Determine the (X, Y) coordinate at the center of the cell enclosing the given text.  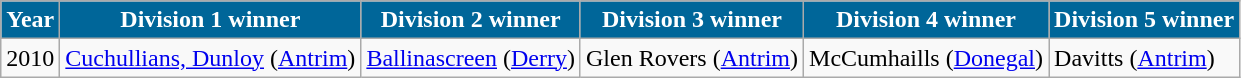
Division 4 winner (926, 20)
Division 5 winner (1144, 20)
Year (30, 20)
Ballinascreen (Derry) (471, 58)
Davitts (Antrim) (1144, 58)
Glen Rovers (Antrim) (692, 58)
Cuchullians, Dunloy (Antrim) (210, 58)
McCumhaills (Donegal) (926, 58)
2010 (30, 58)
Division 1 winner (210, 20)
Division 3 winner (692, 20)
Division 2 winner (471, 20)
